Output the (x, y) coordinate of the center of the cell containing the given text.  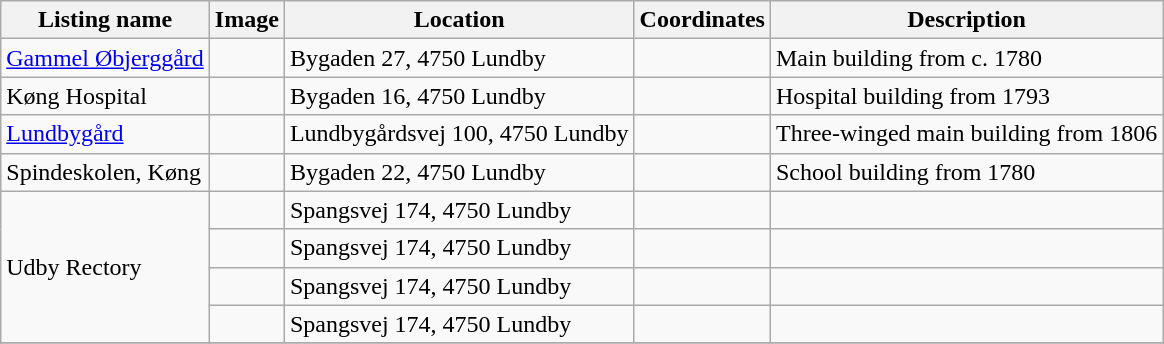
Bygaden 16, 4750 Lundby (459, 96)
Coordinates (702, 20)
Bygaden 27, 4750 Lundby (459, 58)
Description (966, 20)
Listing name (106, 20)
Spindeskolen, Køng (106, 172)
Hospital building from 1793 (966, 96)
Lundbygård (106, 134)
School building from 1780 (966, 172)
Lundbygårdsvej 100, 4750 Lundby (459, 134)
Udby Rectory (106, 267)
Three-winged main building from 1806 (966, 134)
Gammel Øbjerggård (106, 58)
Køng Hospital (106, 96)
Main building from c. 1780 (966, 58)
Location (459, 20)
Image (246, 20)
Bygaden 22, 4750 Lundby (459, 172)
